Identify which cell holds the provided text, then report its (x, y) central coordinate. 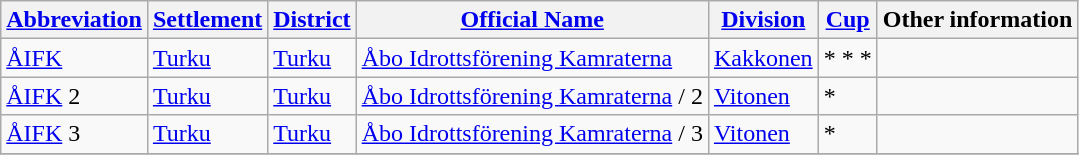
ÅIFK (74, 58)
Abbreviation (74, 20)
* * * (848, 58)
Cup (848, 20)
Kakkonen (763, 58)
Åbo Idrottsförening Kamraterna / 2 (532, 96)
Other information (978, 20)
ÅIFK 2 (74, 96)
District (312, 20)
Åbo Idrottsförening Kamraterna (532, 58)
Official Name (532, 20)
ÅIFK 3 (74, 134)
Division (763, 20)
Åbo Idrottsförening Kamraterna / 3 (532, 134)
Settlement (207, 20)
